Extract the [X, Y] coordinate from the center of the cell holding the provided text.  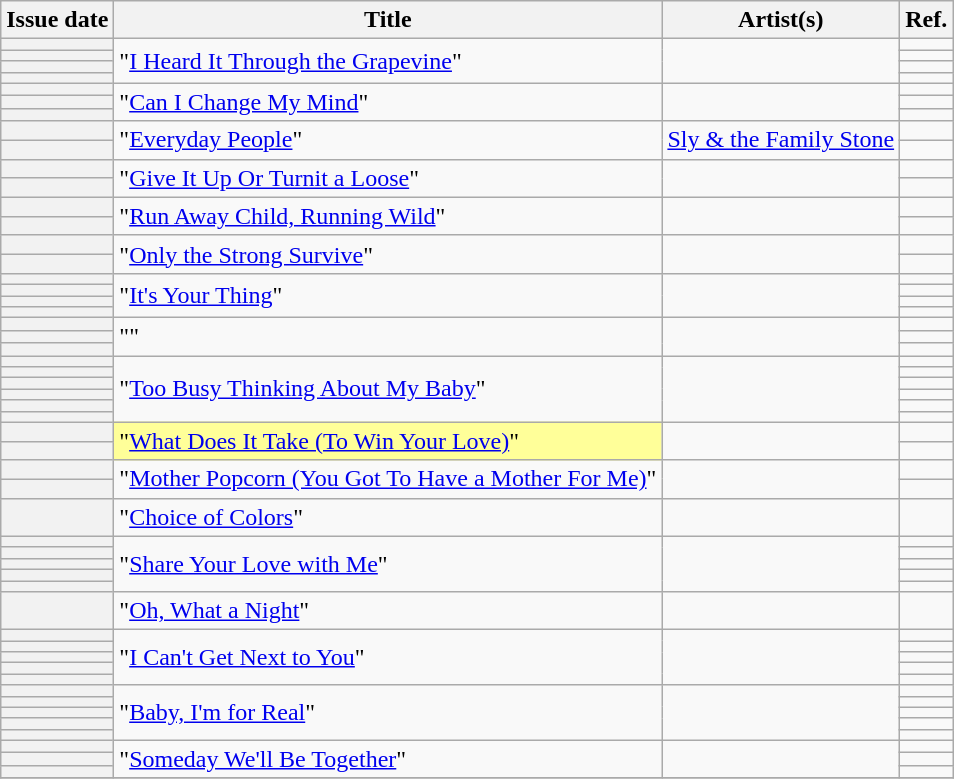
"It's Your Thing" [388, 295]
"I Can't Get Next to You" [388, 658]
"Baby, I'm for Real" [388, 712]
Ref. [926, 20]
"What Does It Take (To Win Your Love)" [388, 441]
Artist(s) [781, 20]
"Too Busy Thinking About My Baby" [388, 389]
"Run Away Child, Running Wild" [388, 216]
"Mother Popcorn (You Got To Have a Mother For Me)" [388, 479]
"Only the Strong Survive" [388, 254]
"" [388, 337]
"I Heard It Through the Grapevine" [388, 61]
Sly & the Family Stone [781, 140]
"Everyday People" [388, 140]
Title [388, 20]
"Can I Change My Mind" [388, 102]
"Give It Up Or Turnit a Loose" [388, 178]
Issue date [58, 20]
"Choice of Colors" [388, 517]
"Share Your Love with Me" [388, 564]
"Someday We'll Be Together" [388, 759]
"Oh, What a Night" [388, 611]
